Return (X, Y) of the center of cell containing provided text 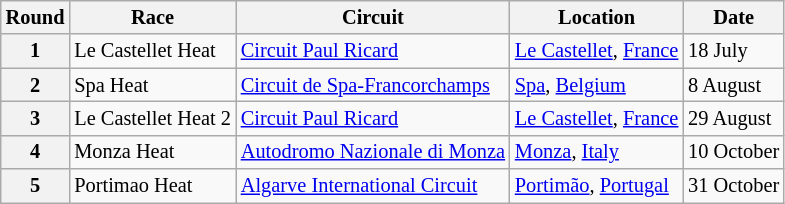
8 August (734, 85)
Monza, Italy (596, 152)
10 October (734, 152)
29 August (734, 118)
Round (36, 17)
18 July (734, 51)
Spa, Belgium (596, 85)
Portimão, Portugal (596, 186)
Circuit de Spa-Francorchamps (373, 85)
1 (36, 51)
5 (36, 186)
Portimao Heat (152, 186)
Race (152, 17)
31 October (734, 186)
Spa Heat (152, 85)
Monza Heat (152, 152)
Le Castellet Heat 2 (152, 118)
Location (596, 17)
Algarve International Circuit (373, 186)
4 (36, 152)
Le Castellet Heat (152, 51)
3 (36, 118)
2 (36, 85)
Date (734, 17)
Circuit (373, 17)
Autodromo Nazionale di Monza (373, 152)
